Extract the [X, Y] coordinate from the center of the cell holding the provided text.  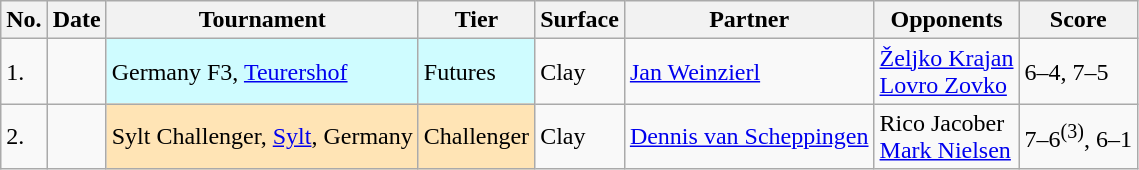
Rico Jacober Mark Nielsen [946, 136]
Tier [476, 20]
No. [24, 20]
1. [24, 72]
Partner [749, 20]
Sylt Challenger, Sylt, Germany [262, 136]
6–4, 7–5 [1078, 72]
Dennis van Scheppingen [749, 136]
Jan Weinzierl [749, 72]
Germany F3, Teurershof [262, 72]
7–6(3), 6–1 [1078, 136]
Challenger [476, 136]
Futures [476, 72]
Tournament [262, 20]
2. [24, 136]
Opponents [946, 20]
Score [1078, 20]
Date [76, 20]
Željko Krajan Lovro Zovko [946, 72]
Surface [580, 20]
